Pinpoint the cell where the given text exists, returning its (X, Y) midpoint coordinate. 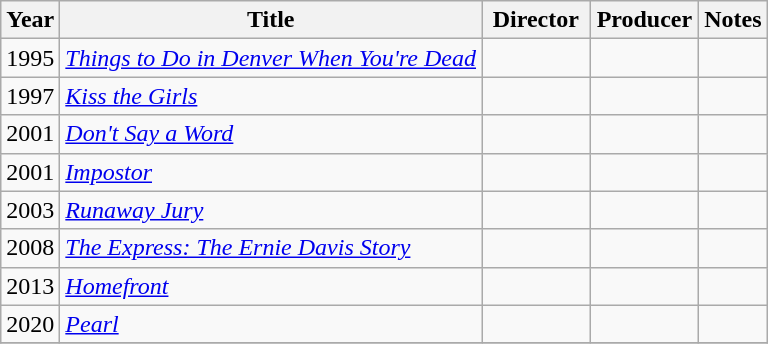
1997 (30, 96)
Kiss the Girls (271, 96)
2003 (30, 210)
Homefront (271, 286)
Impostor (271, 172)
Don't Say a Word (271, 134)
Producer (644, 20)
The Express: The Ernie Davis Story (271, 248)
2008 (30, 248)
Pearl (271, 324)
Title (271, 20)
2020 (30, 324)
Things to Do in Denver When You're Dead (271, 58)
Notes (733, 20)
1995 (30, 58)
Director (536, 20)
2013 (30, 286)
Runaway Jury (271, 210)
Year (30, 20)
